Scan for the cell matching the given text and deliver its [X, Y] coordinate at center. 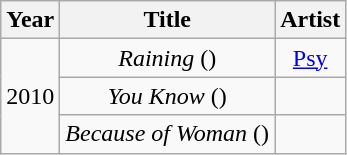
Title [168, 20]
Psy [310, 58]
Artist [310, 20]
Raining () [168, 58]
You Know () [168, 96]
2010 [30, 96]
Because of Woman () [168, 134]
Year [30, 20]
